Detect which cell encompasses the target text, then output its [X, Y] center coordinate. 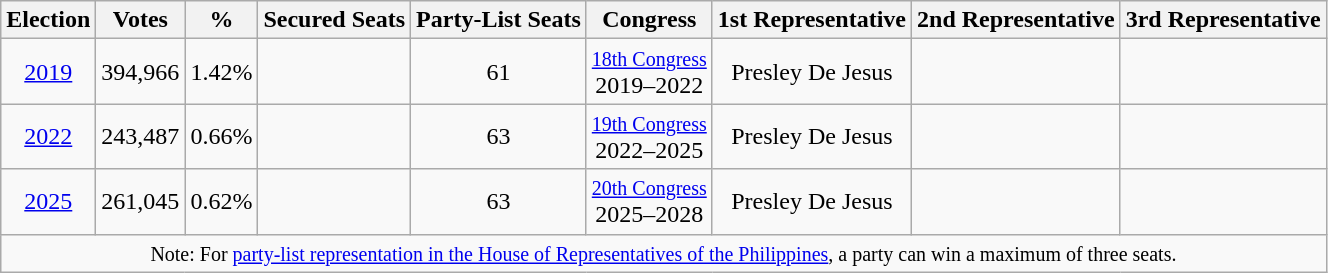
2nd Representative [1016, 20]
0.62% [222, 202]
Note: For party-list representation in the House of Representatives of the Philippines, a party can win a maximum of three seats. [664, 253]
2019 [48, 72]
18th Congress2019–2022 [649, 72]
Votes [140, 20]
3rd Representative [1223, 20]
2025 [48, 202]
Secured Seats [334, 20]
20th Congress2025–2028 [649, 202]
% [222, 20]
Election [48, 20]
0.66% [222, 136]
19th Congress2022–2025 [649, 136]
2022 [48, 136]
261,045 [140, 202]
Party-List Seats [499, 20]
1st Representative [812, 20]
394,966 [140, 72]
1.42% [222, 72]
Congress [649, 20]
243,487 [140, 136]
61 [499, 72]
